Return the [X, Y] coordinate for the center point of the cell that contains the specified text.  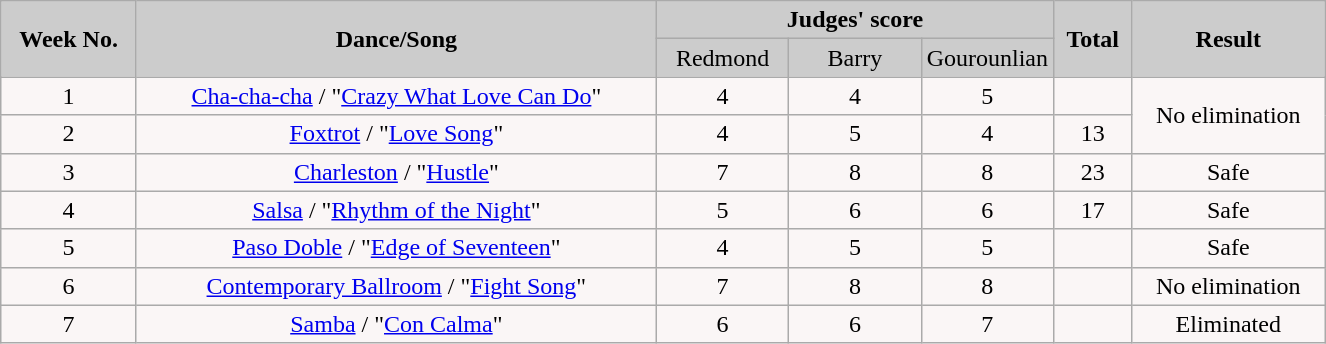
Samba / "Con Calma" [396, 324]
Result [1228, 39]
Judges' score [854, 20]
17 [1092, 210]
Dance/Song [396, 39]
Salsa / "Rhythm of the Night" [396, 210]
Paso Doble / "Edge of Seventeen" [396, 248]
Gourounlian [987, 58]
Cha-cha-cha / "Crazy What Love Can Do" [396, 96]
Redmond [722, 58]
Contemporary Ballroom / "Fight Song" [396, 286]
1 [69, 96]
Total [1092, 39]
Foxtrot / "Love Song" [396, 134]
Week No. [69, 39]
23 [1092, 172]
3 [69, 172]
13 [1092, 134]
Charleston / "Hustle" [396, 172]
2 [69, 134]
Eliminated [1228, 324]
Barry [855, 58]
